From the cell containing the given text, extract its center point as (x, y) coordinate. 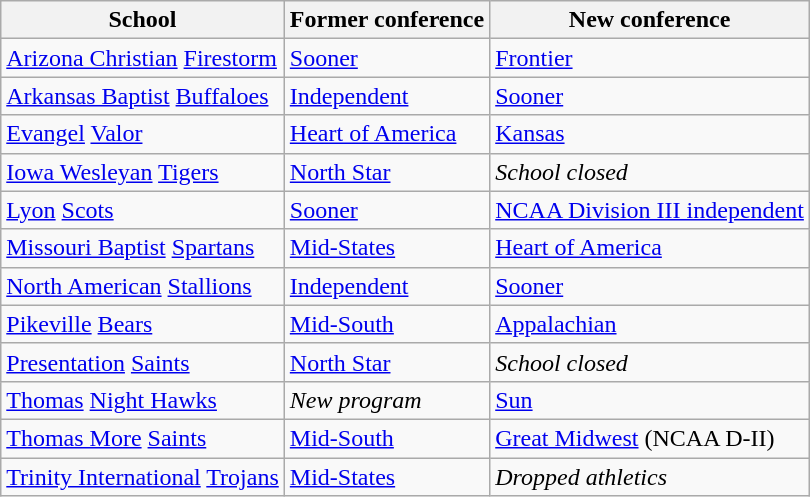
Trinity International Trojans (143, 477)
Dropped athletics (650, 477)
Arkansas Baptist Buffaloes (143, 96)
Kansas (650, 134)
Presentation Saints (143, 362)
Arizona Christian Firestorm (143, 58)
Thomas More Saints (143, 438)
NCAA Division III independent (650, 210)
New program (386, 400)
Former conference (386, 20)
Evangel Valor (143, 134)
Lyon Scots (143, 210)
School (143, 20)
Frontier (650, 58)
Appalachian (650, 324)
North American Stallions (143, 286)
New conference (650, 20)
Missouri Baptist Spartans (143, 248)
Thomas Night Hawks (143, 400)
Pikeville Bears (143, 324)
Great Midwest (NCAA D-II) (650, 438)
Iowa Wesleyan Tigers (143, 172)
Sun (650, 400)
